Locate the cell with the specified text and output its (x, y) center coordinate. 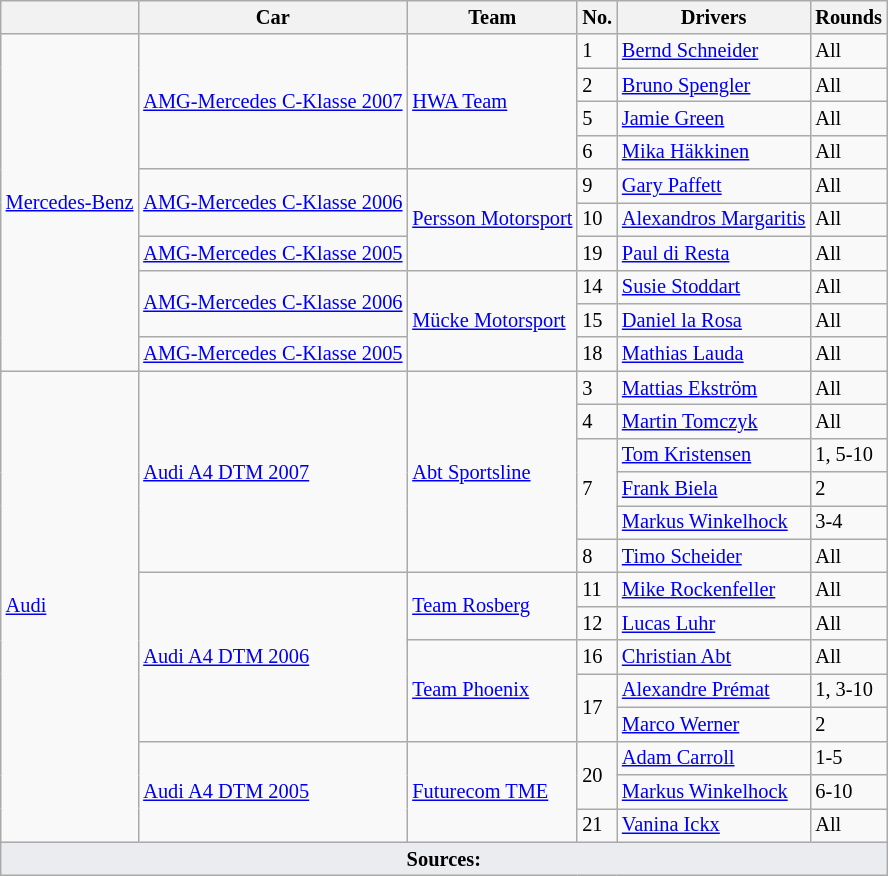
Futurecom TME (492, 792)
Mücke Motorsport (492, 320)
Lucas Luhr (714, 623)
Daniel la Rosa (714, 320)
Martin Tomczyk (714, 421)
Frank Biela (714, 489)
Persson Motorsport (492, 220)
Christian Abt (714, 657)
4 (597, 421)
Tom Kristensen (714, 455)
12 (597, 623)
21 (597, 825)
16 (597, 657)
Alexandre Prémat (714, 690)
Audi A4 DTM 2005 (272, 792)
5 (597, 118)
3 (597, 388)
9 (597, 186)
11 (597, 589)
AMG-Mercedes C-Klasse 2007 (272, 102)
15 (597, 320)
Abt Sportsline (492, 472)
Mercedes-Benz (70, 202)
Sources: (444, 859)
1-5 (848, 758)
HWA Team (492, 102)
Mattias Ekström (714, 388)
17 (597, 706)
Audi (70, 606)
Audi A4 DTM 2007 (272, 472)
Marco Werner (714, 724)
Jamie Green (714, 118)
Bruno Spengler (714, 85)
Team (492, 17)
14 (597, 287)
Team Rosberg (492, 606)
6 (597, 152)
Timo Scheider (714, 556)
3-4 (848, 522)
Alexandros Margaritis (714, 219)
Team Phoenix (492, 690)
No. (597, 17)
18 (597, 354)
19 (597, 253)
Rounds (848, 17)
Mike Rockenfeller (714, 589)
1 (597, 51)
1, 5-10 (848, 455)
Mathias Lauda (714, 354)
1, 3-10 (848, 690)
8 (597, 556)
Vanina Ickx (714, 825)
Adam Carroll (714, 758)
Bernd Schneider (714, 51)
20 (597, 774)
Mika Häkkinen (714, 152)
6-10 (848, 791)
10 (597, 219)
Drivers (714, 17)
Gary Paffett (714, 186)
7 (597, 488)
Paul di Resta (714, 253)
Susie Stoddart (714, 287)
Audi A4 DTM 2006 (272, 656)
Car (272, 17)
